Identify which cell holds the provided text, then report its (X, Y) central coordinate. 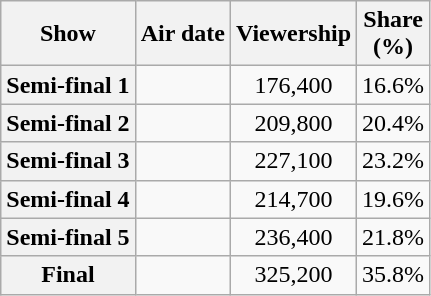
176,400 (293, 85)
236,400 (293, 237)
Semi-final 4 (68, 199)
20.4% (394, 123)
Share(%) (394, 34)
21.8% (394, 237)
35.8% (394, 275)
Semi-final 3 (68, 161)
209,800 (293, 123)
19.6% (394, 199)
214,700 (293, 199)
23.2% (394, 161)
325,200 (293, 275)
Semi-final 1 (68, 85)
Air date (182, 34)
Semi-final 5 (68, 237)
Show (68, 34)
227,100 (293, 161)
16.6% (394, 85)
Final (68, 275)
Viewership (293, 34)
Semi-final 2 (68, 123)
